Pinpoint the cell where the given text exists, returning its (X, Y) midpoint coordinate. 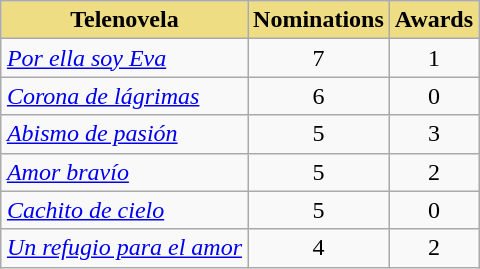
6 (319, 96)
Abismo de pasión (124, 134)
Awards (434, 20)
Cachito de cielo (124, 210)
4 (319, 248)
Amor bravío (124, 172)
Telenovela (124, 20)
Por ella soy Eva (124, 58)
3 (434, 134)
Un refugio para el amor (124, 248)
7 (319, 58)
1 (434, 58)
Nominations (319, 20)
Corona de lágrimas (124, 96)
